Return [X, Y] of the center of cell containing provided text 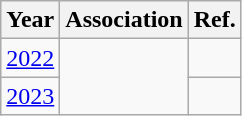
Year [30, 20]
2022 [30, 58]
2023 [30, 96]
Association [124, 20]
Ref. [214, 20]
